Determine the (x, y) coordinate at the center of the cell enclosing the given text.  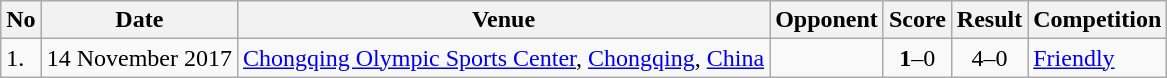
1–0 (917, 58)
1. (21, 58)
Friendly (1098, 58)
Result (989, 20)
4–0 (989, 58)
Score (917, 20)
Competition (1098, 20)
No (21, 20)
14 November 2017 (139, 58)
Opponent (827, 20)
Chongqing Olympic Sports Center, Chongqing, China (504, 58)
Venue (504, 20)
Date (139, 20)
